Output the [x, y] coordinate of the center of the cell containing the given text.  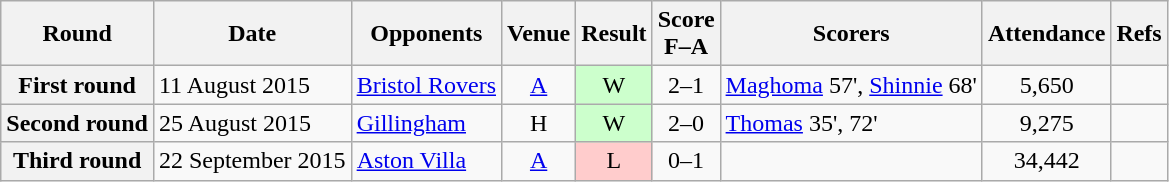
L [614, 161]
34,442 [1046, 161]
Refs [1139, 34]
Attendance [1046, 34]
2–1 [686, 85]
ScoreF–A [686, 34]
Thomas 35', 72' [851, 123]
2–0 [686, 123]
Result [614, 34]
9,275 [1046, 123]
Third round [78, 161]
0–1 [686, 161]
Date [252, 34]
Second round [78, 123]
22 September 2015 [252, 161]
Maghoma 57', Shinnie 68' [851, 85]
11 August 2015 [252, 85]
Bristol Rovers [426, 85]
Round [78, 34]
H [539, 123]
Aston Villa [426, 161]
Venue [539, 34]
25 August 2015 [252, 123]
First round [78, 85]
Gillingham [426, 123]
Opponents [426, 34]
Scorers [851, 34]
5,650 [1046, 85]
